Pinpoint the cell where the given text exists, returning its [x, y] midpoint coordinate. 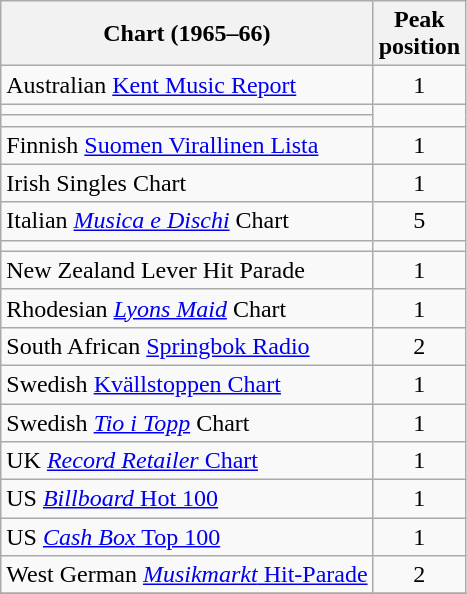
Italian Musica e Dischi Chart [187, 221]
South African Springbok Radio [187, 346]
Peakposition [419, 34]
Swedish Kvällstoppen Chart [187, 384]
New Zealand Lever Hit Parade [187, 270]
UK Record Retailer Chart [187, 461]
Finnish Suomen Virallinen Lista [187, 145]
5 [419, 221]
US Cash Box Top 100 [187, 537]
Chart (1965–66) [187, 34]
West German Musikmarkt Hit-Parade [187, 575]
Irish Singles Chart [187, 183]
Australian Kent Music Report [187, 85]
Rhodesian Lyons Maid Chart [187, 308]
Swedish Tio i Topp Chart [187, 423]
US Billboard Hot 100 [187, 499]
